For the text-containing cell, return its midpoint in [X, Y] coordinate format. 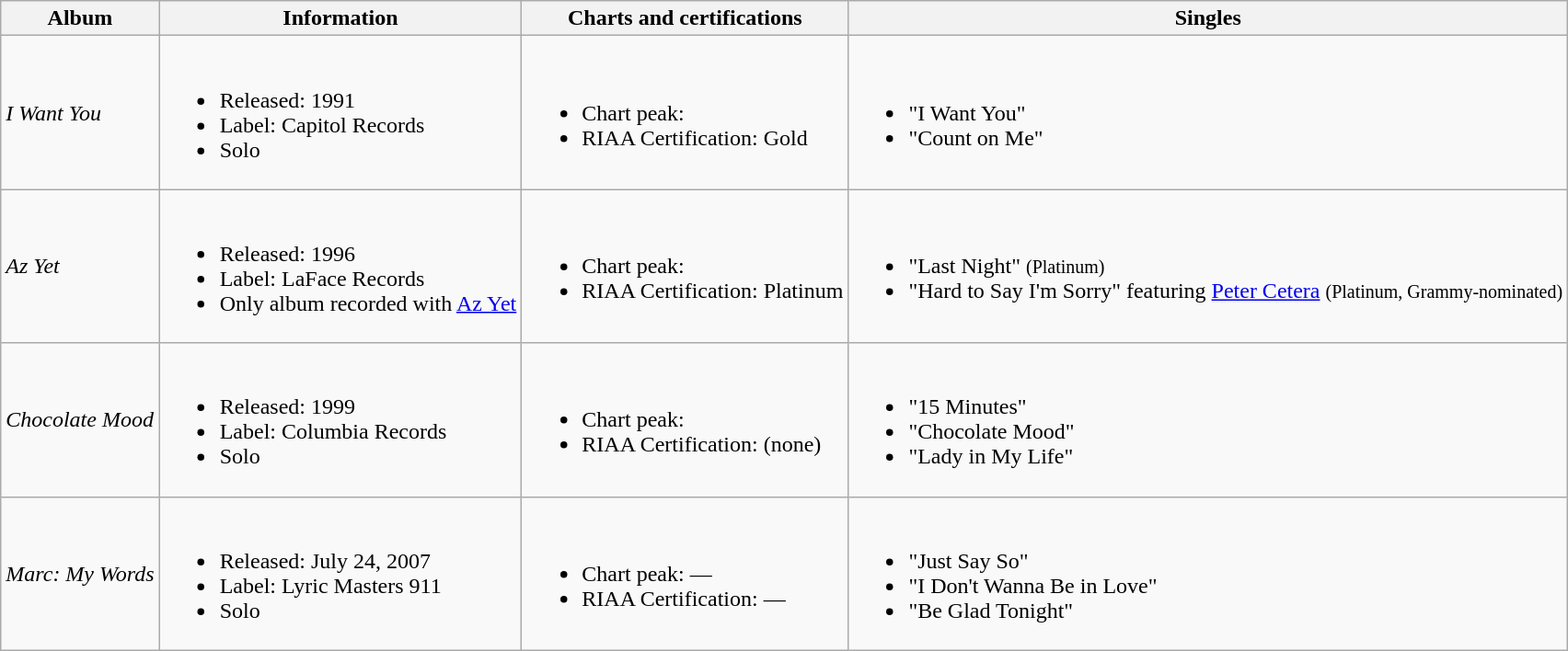
Album [80, 18]
Released: 1996Label: LaFace RecordsOnly album recorded with Az Yet [340, 267]
Information [340, 18]
"Last Night" (Platinum)"Hard to Say I'm Sorry" featuring Peter Cetera (Platinum, Grammy-nominated) [1208, 267]
Chart peak: —RIAA Certification: — [685, 574]
Released: July 24, 2007Label: Lyric Masters 911Solo [340, 574]
Singles [1208, 18]
Chart peak:RIAA Certification: (none) [685, 419]
Az Yet [80, 267]
Released: 1999Label: Columbia RecordsSolo [340, 419]
Chart peak:RIAA Certification: Gold [685, 112]
Chocolate Mood [80, 419]
Chart peak:RIAA Certification: Platinum [685, 267]
Charts and certifications [685, 18]
Released: 1991Label: Capitol RecordsSolo [340, 112]
Marc: My Words [80, 574]
"I Want You""Count on Me" [1208, 112]
I Want You [80, 112]
"15 Minutes""Chocolate Mood""Lady in My Life" [1208, 419]
"Just Say So""I Don't Wanna Be in Love""Be Glad Tonight" [1208, 574]
